Identify which cell holds the provided text, then report its [x, y] central coordinate. 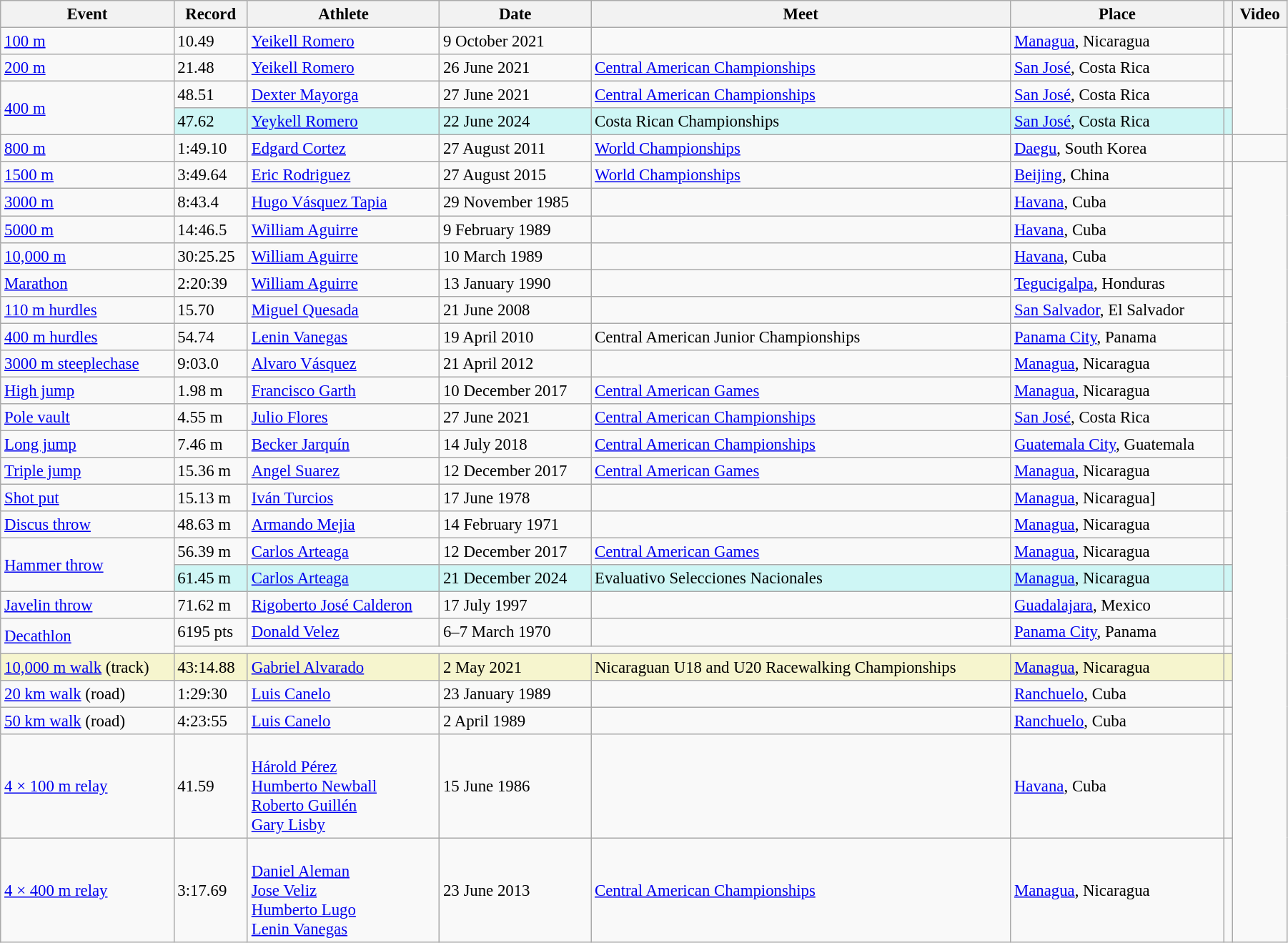
23 January 1989 [515, 693]
Nicaraguan U18 and U20 Racewalking Championships [801, 667]
200 m [87, 68]
Donald Velez [343, 633]
Decathlon [87, 636]
400 m [87, 109]
Armando Mejia [343, 525]
400 m hurdles [87, 337]
Hammer throw [87, 565]
48.51 [210, 95]
21.48 [210, 68]
15 June 1986 [515, 786]
15.36 m [210, 471]
Gabriel Alvarado [343, 667]
Lenin Vanegas [343, 337]
Guatemala City, Guatemala [1118, 444]
41.59 [210, 786]
5000 m [87, 229]
10,000 m [87, 256]
14:46.5 [210, 229]
Javelin throw [87, 606]
Triple jump [87, 471]
23 June 2013 [515, 890]
8:43.4 [210, 202]
43:14.88 [210, 667]
4 × 400 m relay [87, 890]
Daniel AlemanJose VelizHumberto LugoLenin Vanegas [343, 890]
Francisco Garth [343, 390]
Long jump [87, 444]
Record [210, 14]
27 August 2015 [515, 175]
6–7 March 1970 [515, 633]
Costa Rican Championships [801, 122]
Event [87, 14]
3000 m [87, 202]
Managua, Nicaragua] [1118, 498]
3:17.69 [210, 890]
22 June 2024 [515, 122]
10 March 1989 [515, 256]
1:29:30 [210, 693]
1:49.10 [210, 149]
Becker Jarquín [343, 444]
14 July 2018 [515, 444]
High jump [87, 390]
48.63 m [210, 525]
15.70 [210, 310]
50 km walk (road) [87, 721]
4:23:55 [210, 721]
56.39 m [210, 552]
Marathon [87, 283]
21 December 2024 [515, 578]
Evaluativo Selecciones Nacionales [801, 578]
1500 m [87, 175]
17 June 1978 [515, 498]
Dexter Mayorga [343, 95]
30:25.25 [210, 256]
Meet [801, 14]
Tegucigalpa, Honduras [1118, 283]
800 m [87, 149]
21 June 2008 [515, 310]
54.74 [210, 337]
9 October 2021 [515, 41]
14 February 1971 [515, 525]
San Salvador, El Salvador [1118, 310]
19 April 2010 [515, 337]
26 June 2021 [515, 68]
Daegu, South Korea [1118, 149]
Yeykell Romero [343, 122]
4.55 m [210, 418]
Rigoberto José Calderon [343, 606]
Miguel Quesada [343, 310]
Iván Turcios [343, 498]
47.62 [210, 122]
20 km walk (road) [87, 693]
21 April 2012 [515, 364]
10.49 [210, 41]
Hugo Vásquez Tapia [343, 202]
4 × 100 m relay [87, 786]
15.13 m [210, 498]
Alvaro Vásquez [343, 364]
61.45 m [210, 578]
3000 m steeplechase [87, 364]
6195 pts [210, 633]
7.46 m [210, 444]
Julio Flores [343, 418]
Edgard Cortez [343, 149]
13 January 1990 [515, 283]
10 December 2017 [515, 390]
Shot put [87, 498]
Pole vault [87, 418]
2 May 2021 [515, 667]
Guadalajara, Mexico [1118, 606]
2:20:39 [210, 283]
Eric Rodriguez [343, 175]
9 February 1989 [515, 229]
Video [1260, 14]
Place [1118, 14]
3:49.64 [210, 175]
Date [515, 14]
100 m [87, 41]
Discus throw [87, 525]
1.98 m [210, 390]
Central American Junior Championships [801, 337]
Beijing, China [1118, 175]
Angel Suarez [343, 471]
10,000 m walk (track) [87, 667]
110 m hurdles [87, 310]
Athlete [343, 14]
9:03.0 [210, 364]
17 July 1997 [515, 606]
27 August 2011 [515, 149]
71.62 m [210, 606]
Hárold PérezHumberto NewballRoberto GuillénGary Lisby [343, 786]
2 April 1989 [515, 721]
29 November 1985 [515, 202]
